Locate the cell with the specified text and output its [x, y] center coordinate. 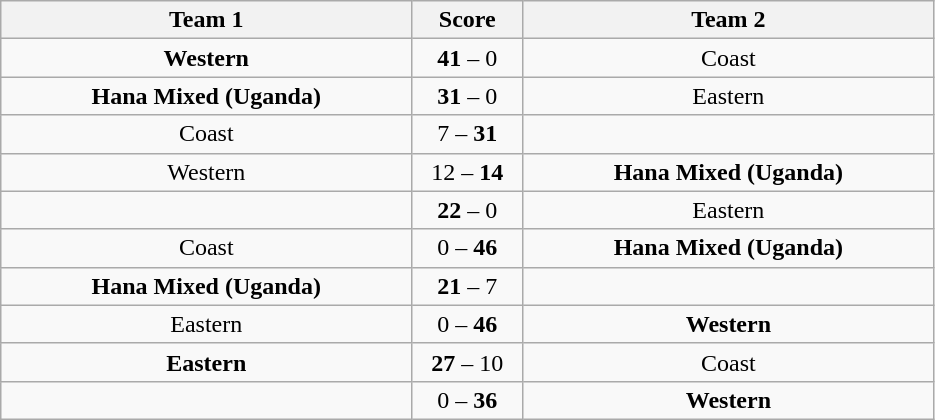
7 – 31 [468, 134]
12 – 14 [468, 172]
21 – 7 [468, 286]
Score [468, 20]
0 – 36 [468, 400]
41 – 0 [468, 58]
27 – 10 [468, 362]
Team 2 [728, 20]
31 – 0 [468, 96]
22 – 0 [468, 210]
Team 1 [206, 20]
